For the text-containing cell, return its midpoint in [x, y] coordinate format. 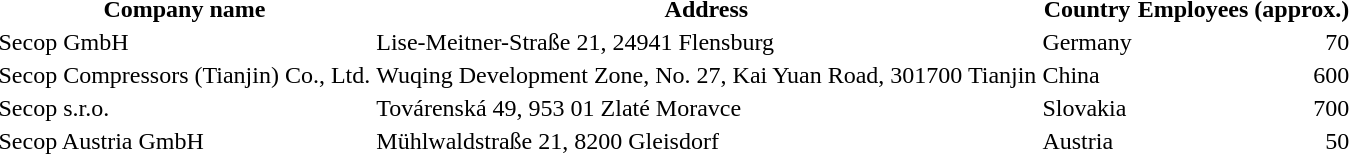
Továrenská 49, 953 01 Zlaté Moravce [706, 108]
Slovakia [1087, 108]
Wuqing Development Zone, No. 27, Kai Yuan Road, 301700 Tianjin [706, 75]
Lise-Meitner-Straße 21, 24941 Flensburg [706, 42]
China [1087, 75]
Germany [1087, 42]
